For the text-containing cell, return its midpoint in (X, Y) coordinate format. 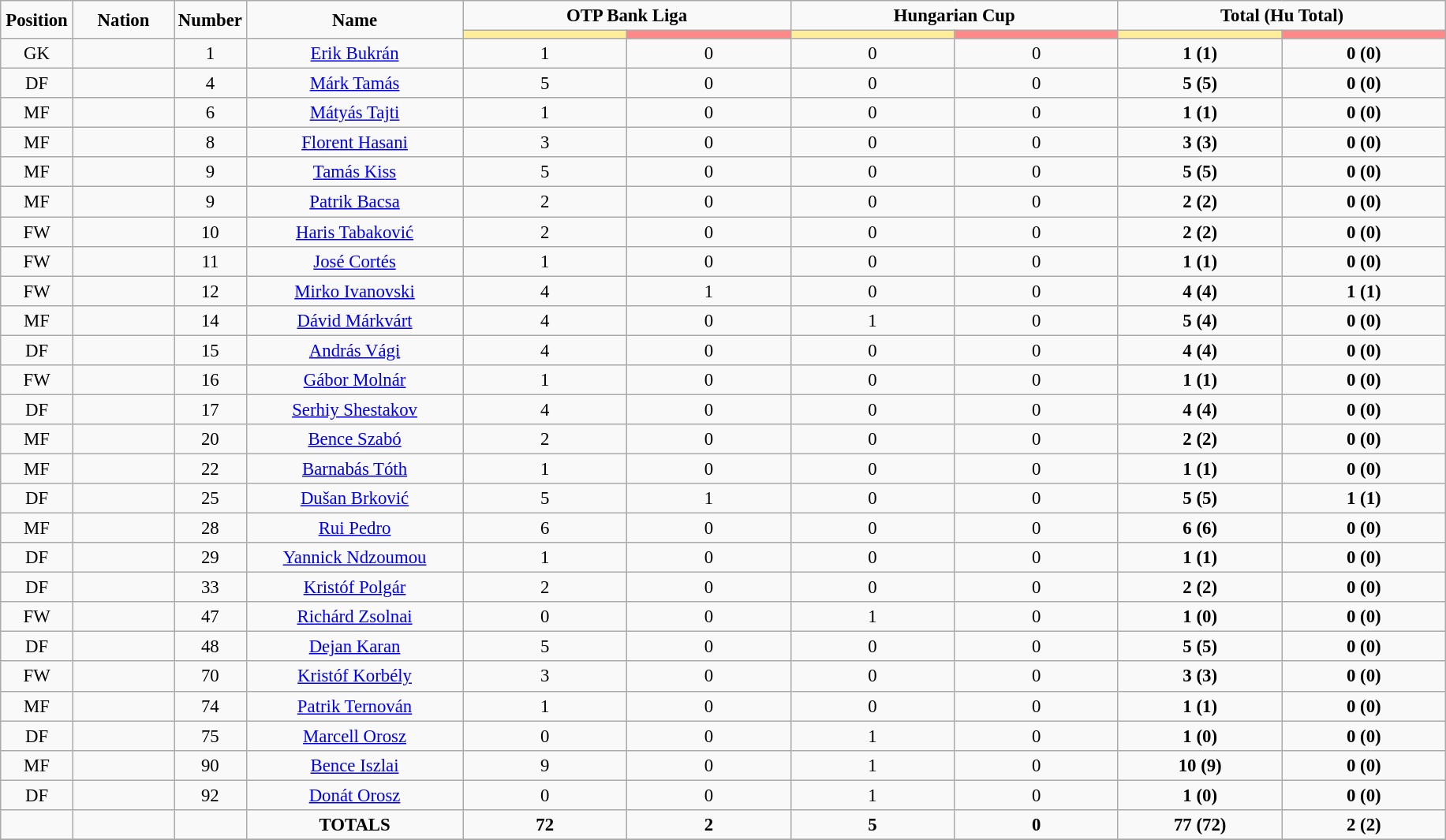
28 (211, 528)
TOTALS (355, 825)
15 (211, 350)
11 (211, 261)
Mirko Ivanovski (355, 291)
Position (37, 20)
74 (211, 706)
47 (211, 617)
Tamás Kiss (355, 173)
14 (211, 320)
Number (211, 20)
Kristóf Korbély (355, 677)
Erik Bukrán (355, 54)
29 (211, 558)
Florent Hasani (355, 143)
12 (211, 291)
José Cortés (355, 261)
33 (211, 588)
Donát Orosz (355, 795)
Dušan Brković (355, 498)
10 (211, 232)
75 (211, 736)
Nation (123, 20)
GK (37, 54)
72 (545, 825)
Patrik Ternován (355, 706)
10 (9) (1200, 765)
Haris Tabaković (355, 232)
Dávid Márkvárt (355, 320)
Bence Iszlai (355, 765)
Dejan Karan (355, 647)
András Vági (355, 350)
77 (72) (1200, 825)
Bence Szabó (355, 439)
Gábor Molnár (355, 380)
Name (355, 20)
Mátyás Tajti (355, 113)
5 (4) (1200, 320)
25 (211, 498)
8 (211, 143)
48 (211, 647)
Márk Tamás (355, 84)
Yannick Ndzoumou (355, 558)
70 (211, 677)
6 (6) (1200, 528)
Patrik Bacsa (355, 202)
20 (211, 439)
Richárd Zsolnai (355, 617)
Rui Pedro (355, 528)
Total (Hu Total) (1281, 16)
17 (211, 409)
90 (211, 765)
16 (211, 380)
OTP Bank Liga (626, 16)
22 (211, 469)
Serhiy Shestakov (355, 409)
Marcell Orosz (355, 736)
Hungarian Cup (955, 16)
92 (211, 795)
Barnabás Tóth (355, 469)
Kristóf Polgár (355, 588)
